Output the [X, Y] coordinate of the center of the cell containing the given text.  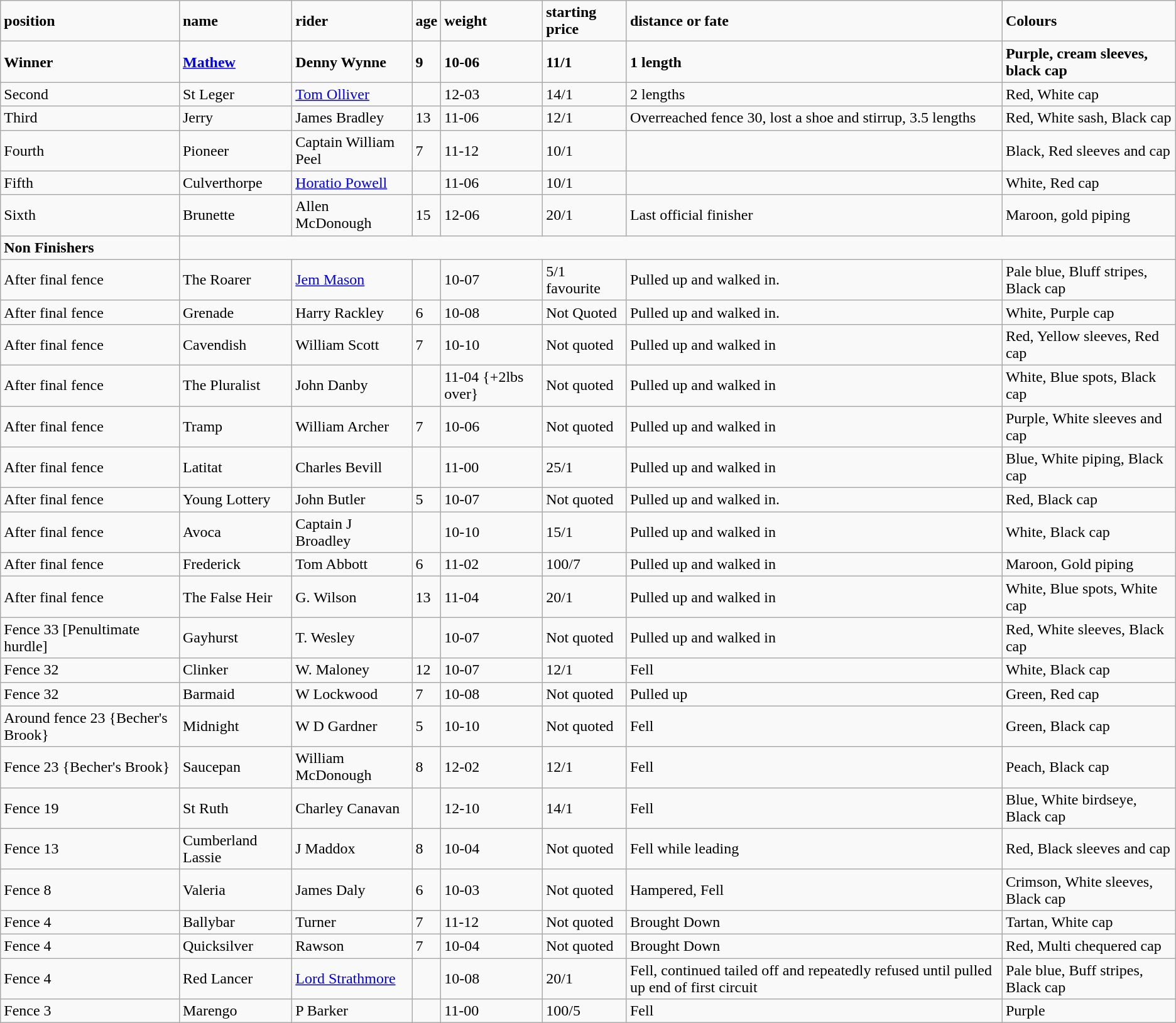
Purple, cream sleeves, black cap [1089, 62]
Maroon, Gold piping [1089, 565]
Allen McDonough [352, 215]
White, Red cap [1089, 183]
1 length [814, 62]
Tom Abbott [352, 565]
Frederick [235, 565]
Fell while leading [814, 849]
weight [492, 21]
Pioneer [235, 151]
Fence 8 [90, 889]
W. Maloney [352, 670]
Horatio Powell [352, 183]
Captain William Peel [352, 151]
Sixth [90, 215]
10-03 [492, 889]
5/1 favourite [585, 280]
12-03 [492, 94]
Not Quoted [585, 312]
Tramp [235, 426]
Midnight [235, 726]
James Bradley [352, 118]
Hampered, Fell [814, 889]
W Lockwood [352, 694]
100/7 [585, 565]
Gayhurst [235, 638]
12-06 [492, 215]
position [90, 21]
11-02 [492, 565]
Green, Red cap [1089, 694]
White, Purple cap [1089, 312]
Red, White sash, Black cap [1089, 118]
St Ruth [235, 808]
T. Wesley [352, 638]
Turner [352, 922]
Fence 19 [90, 808]
Fifth [90, 183]
11-04 {+2lbs over} [492, 386]
Blue, White birdseye, Black cap [1089, 808]
Saucepan [235, 767]
Charles Bevill [352, 467]
Fence 3 [90, 1011]
11/1 [585, 62]
The Pluralist [235, 386]
William Scott [352, 344]
Valeria [235, 889]
Lord Strathmore [352, 978]
William Archer [352, 426]
Purple [1089, 1011]
starting price [585, 21]
Brunette [235, 215]
Peach, Black cap [1089, 767]
John Butler [352, 500]
Charley Canavan [352, 808]
Marengo [235, 1011]
Last official finisher [814, 215]
Red, Black cap [1089, 500]
Tartan, White cap [1089, 922]
Fell, continued tailed off and repeatedly refused until pulled up end of first circuit [814, 978]
Fence 33 [Penultimate hurdle] [90, 638]
P Barker [352, 1011]
Mathew [235, 62]
11-04 [492, 597]
Around fence 23 {Becher's Brook} [90, 726]
Young Lottery [235, 500]
G. Wilson [352, 597]
Denny Wynne [352, 62]
St Leger [235, 94]
Fence 13 [90, 849]
Red Lancer [235, 978]
John Danby [352, 386]
Latitat [235, 467]
100/5 [585, 1011]
Clinker [235, 670]
Pale blue, Buff stripes, Black cap [1089, 978]
15 [427, 215]
Harry Rackley [352, 312]
Culverthorpe [235, 183]
J Maddox [352, 849]
Pale blue, Bluff stripes, Black cap [1089, 280]
Third [90, 118]
Purple, White sleeves and cap [1089, 426]
9 [427, 62]
25/1 [585, 467]
Black, Red sleeves and cap [1089, 151]
White, Blue spots, White cap [1089, 597]
Grenade [235, 312]
Barmaid [235, 694]
12-10 [492, 808]
Crimson, White sleeves, Black cap [1089, 889]
James Daly [352, 889]
Winner [90, 62]
distance or fate [814, 21]
The False Heir [235, 597]
Red, Yellow sleeves, Red cap [1089, 344]
Fence 23 {Becher's Brook} [90, 767]
Non Finishers [90, 247]
15/1 [585, 533]
Red, Black sleeves and cap [1089, 849]
White, Blue spots, Black cap [1089, 386]
The Roarer [235, 280]
Fourth [90, 151]
William McDonough [352, 767]
2 lengths [814, 94]
Cavendish [235, 344]
name [235, 21]
Cumberland Lassie [235, 849]
Jem Mason [352, 280]
Pulled up [814, 694]
Red, White cap [1089, 94]
Rawson [352, 946]
Overreached fence 30, lost a shoe and stirrup, 3.5 lengths [814, 118]
Ballybar [235, 922]
W D Gardner [352, 726]
Green, Black cap [1089, 726]
rider [352, 21]
Second [90, 94]
12 [427, 670]
Tom Olliver [352, 94]
Red, White sleeves, Black cap [1089, 638]
Red, Multi chequered cap [1089, 946]
Maroon, gold piping [1089, 215]
Avoca [235, 533]
Captain J Broadley [352, 533]
12-02 [492, 767]
Quicksilver [235, 946]
Blue, White piping, Black cap [1089, 467]
Colours [1089, 21]
age [427, 21]
Jerry [235, 118]
